Search for the cell housing the specified text and yield its (X, Y) center coordinate. 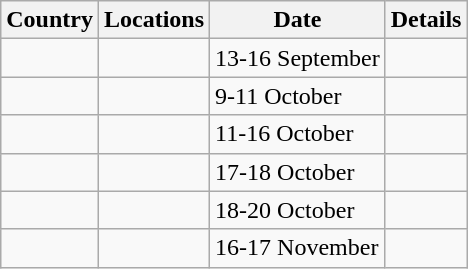
9-11 October (298, 96)
Locations (154, 20)
Date (298, 20)
Country (50, 20)
16-17 November (298, 248)
Details (426, 20)
11-16 October (298, 134)
17-18 October (298, 172)
18-20 October (298, 210)
13-16 September (298, 58)
